Pinpoint the cell where the given text exists, returning its (X, Y) midpoint coordinate. 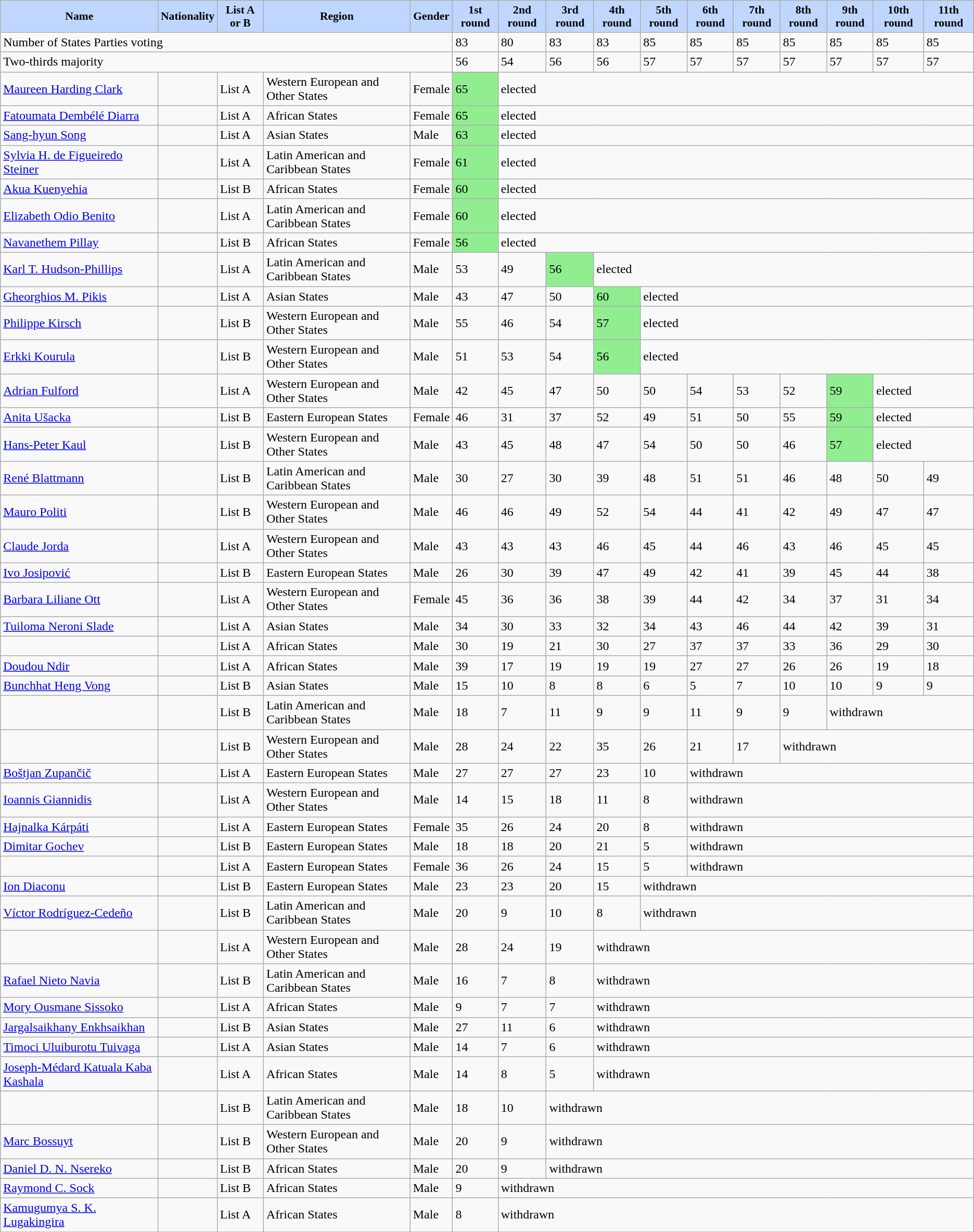
2nd round (522, 17)
11th round (949, 17)
9th round (850, 17)
Daniel D. N. Nsereko (79, 1169)
80 (522, 42)
Maureen Harding Clark (79, 88)
Nationality (187, 17)
Philippe Kirsch (79, 323)
Akua Kuenyehia (79, 189)
3rd round (570, 17)
29 (898, 646)
Name (79, 17)
22 (570, 746)
Víctor Rodríguez-Cedeño (79, 913)
Hans-Peter Kaul (79, 444)
Hajnalka Kárpáti (79, 827)
Tuiloma Neroni Slade (79, 626)
Gender (431, 17)
Sang-hyun Song (79, 135)
Ioannis Giannidis (79, 800)
Timoci Uluiburotu Tuivaga (79, 1047)
Fatoumata Dembélé Diarra (79, 115)
6th round (710, 17)
Karl T. Hudson-Phillips (79, 269)
Erkki Kourula (79, 357)
8th round (803, 17)
Gheorghios M. Pikis (79, 296)
Ion Diaconu (79, 886)
Mory Ousmane Sissoko (79, 1007)
Barbara Liliane Ott (79, 599)
Anita Ušacka (79, 418)
7th round (757, 17)
René Blattmann (79, 478)
Doudou Ndir (79, 666)
32 (617, 626)
Bunchhat Heng Vong (79, 685)
Sylvia H. de Figueiredo Steiner (79, 162)
Mauro Politi (79, 512)
Raymond C. Sock (79, 1188)
Rafael Nieto Navia (79, 981)
Navanethem Pillay (79, 242)
Number of States Parties voting (227, 42)
Dimitar Gochev (79, 847)
List A or B (240, 17)
63 (476, 135)
Claude Jorda (79, 546)
16 (476, 981)
Boštjan Zupančič (79, 773)
Marc Bossuyt (79, 1141)
10th round (898, 17)
Adrian Fulford (79, 391)
Jargalsaikhany Enkhsaikhan (79, 1027)
Two-thirds majority (227, 62)
61 (476, 162)
1st round (476, 17)
Elizabeth Odio Benito (79, 215)
4th round (617, 17)
Region (337, 17)
Joseph-Médard Katuala Kaba Kashala (79, 1073)
5th round (664, 17)
Ivo Josipović (79, 573)
Kamugumya S. K. Lugakingira (79, 1215)
